Provide the [X, Y] coordinate of the cell's center where the given text is located.  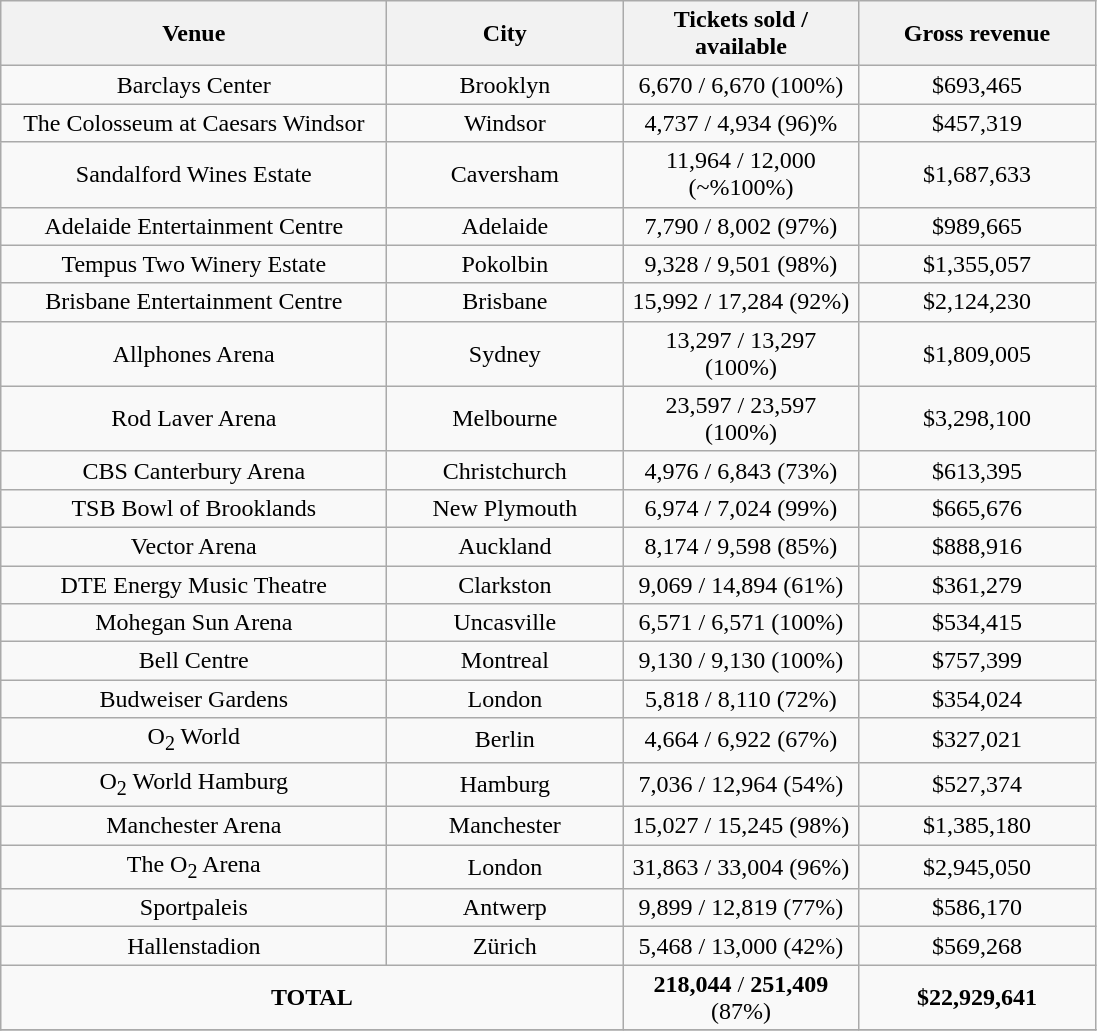
15,027 / 15,245 (98%) [741, 825]
Hamburg [505, 784]
$586,170 [977, 908]
$457,319 [977, 123]
CBS Canterbury Arena [194, 470]
9,328 / 9,501 (98%) [741, 264]
$2,124,230 [977, 302]
13,297 / 13,297 (100%) [741, 354]
7,790 / 8,002 (97%) [741, 226]
23,597 / 23,597 (100%) [741, 418]
Bell Centre [194, 661]
The Colosseum at Caesars Windsor [194, 123]
Rod Laver Arena [194, 418]
Brooklyn [505, 85]
Adelaide Entertainment Centre [194, 226]
Melbourne [505, 418]
5,468 / 13,000 (42%) [741, 946]
Zürich [505, 946]
Allphones Arena [194, 354]
$527,374 [977, 784]
Adelaide [505, 226]
$1,385,180 [977, 825]
4,976 / 6,843 (73%) [741, 470]
City [505, 34]
Vector Arena [194, 546]
$888,916 [977, 546]
9,899 / 12,819 (77%) [741, 908]
Christchurch [505, 470]
Montreal [505, 661]
6,974 / 7,024 (99%) [741, 508]
$361,279 [977, 585]
Auckland [505, 546]
Budweiser Gardens [194, 699]
15,992 / 17,284 (92%) [741, 302]
$2,945,050 [977, 866]
$613,395 [977, 470]
8,174 / 9,598 (85%) [741, 546]
9,130 / 9,130 (100%) [741, 661]
Sydney [505, 354]
Venue [194, 34]
Manchester Arena [194, 825]
$354,024 [977, 699]
Caversham [505, 174]
218,044 / 251,409 (87%) [741, 998]
9,069 / 14,894 (61%) [741, 585]
O2 World [194, 740]
$534,415 [977, 623]
4,664 / 6,922 (67%) [741, 740]
Tempus Two Winery Estate [194, 264]
Hallenstadion [194, 946]
$1,809,005 [977, 354]
31,863 / 33,004 (96%) [741, 866]
DTE Energy Music Theatre [194, 585]
Pokolbin [505, 264]
Berlin [505, 740]
$22,929,641 [977, 998]
4,737 / 4,934 (96)% [741, 123]
Gross revenue [977, 34]
11,964 / 12,000 (~%100%) [741, 174]
TOTAL [312, 998]
Sportpaleis [194, 908]
New Plymouth [505, 508]
$569,268 [977, 946]
$989,665 [977, 226]
Windsor [505, 123]
$693,465 [977, 85]
The O2 Arena [194, 866]
$3,298,100 [977, 418]
Antwerp [505, 908]
5,818 / 8,110 (72%) [741, 699]
$1,355,057 [977, 264]
TSB Bowl of Brooklands [194, 508]
7,036 / 12,964 (54%) [741, 784]
$1,687,633 [977, 174]
$665,676 [977, 508]
Manchester [505, 825]
O2 World Hamburg [194, 784]
Barclays Center [194, 85]
Sandalford Wines Estate [194, 174]
Brisbane Entertainment Centre [194, 302]
6,571 / 6,571 (100%) [741, 623]
$327,021 [977, 740]
Tickets sold / available [741, 34]
6,670 / 6,670 (100%) [741, 85]
Brisbane [505, 302]
$757,399 [977, 661]
Clarkston [505, 585]
Uncasville [505, 623]
Mohegan Sun Arena [194, 623]
